Identify which cell holds the provided text, then report its [X, Y] central coordinate. 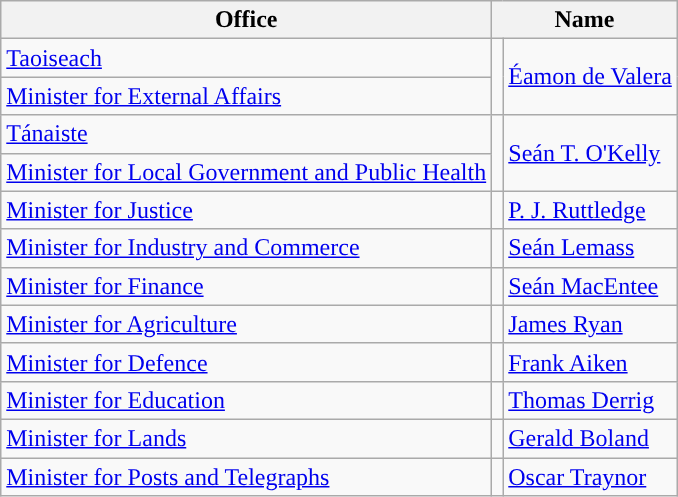
Minister for Posts and Telegraphs [246, 477]
Minister for Education [246, 400]
Office [246, 20]
Minister for Finance [246, 286]
Minister for Industry and Commerce [246, 248]
Frank Aiken [590, 362]
James Ryan [590, 324]
Minister for External Affairs [246, 96]
Minister for Lands [246, 438]
Seán Lemass [590, 248]
Thomas Derrig [590, 400]
P. J. Ruttledge [590, 210]
Éamon de Valera [590, 77]
Seán T. O'Kelly [590, 153]
Tánaiste [246, 134]
Minister for Local Government and Public Health [246, 172]
Minister for Agriculture [246, 324]
Minister for Justice [246, 210]
Oscar Traynor [590, 477]
Taoiseach [246, 58]
Minister for Defence [246, 362]
Seán MacEntee [590, 286]
Gerald Boland [590, 438]
Name [585, 20]
